Output the [X, Y] coordinate of the center of the cell containing the given text.  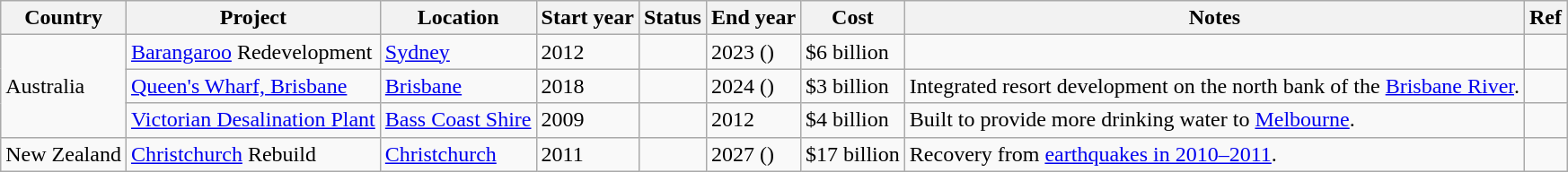
2009 [587, 120]
Barangaroo Redevelopment [253, 52]
$6 billion [853, 52]
Sydney [458, 52]
2027 () [753, 154]
Victorian Desalination Plant [253, 120]
Queen's Wharf, Brisbane [253, 86]
Cost [853, 18]
Start year [587, 18]
Status [672, 18]
$3 billion [853, 86]
Notes [1214, 18]
Location [458, 18]
Recovery from earthquakes in 2010–2011. [1214, 154]
2024 () [753, 86]
Project [253, 18]
$17 billion [853, 154]
End year [753, 18]
Integrated resort development on the north bank of the Brisbane River. [1214, 86]
Christchurch [458, 154]
Bass Coast Shire [458, 120]
Australia [64, 86]
New Zealand [64, 154]
Ref [1546, 18]
2011 [587, 154]
$4 billion [853, 120]
Brisbane [458, 86]
2018 [587, 86]
Built to provide more drinking water to Melbourne. [1214, 120]
Christchurch Rebuild [253, 154]
2023 () [753, 52]
Country [64, 18]
